Extract the [X, Y] coordinate from the center of the cell holding the provided text.  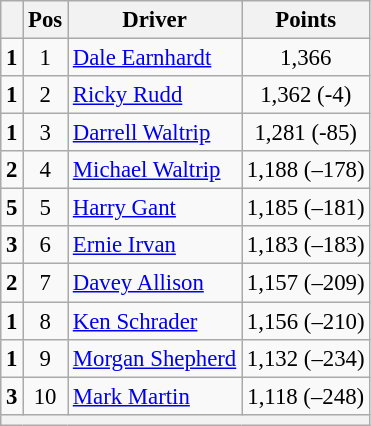
1,118 (–248) [306, 396]
1,157 (–209) [306, 283]
1,183 (–183) [306, 245]
Michael Waltrip [155, 170]
Ken Schrader [155, 321]
1,132 (–234) [306, 358]
1,188 (–178) [306, 170]
4 [46, 170]
Morgan Shepherd [155, 358]
7 [46, 283]
8 [46, 321]
Mark Martin [155, 396]
Driver [155, 20]
Darrell Waltrip [155, 133]
Dale Earnhardt [155, 58]
6 [46, 245]
1,362 (-4) [306, 95]
Davey Allison [155, 283]
9 [46, 358]
1,156 (–210) [306, 321]
Harry Gant [155, 208]
Ernie Irvan [155, 245]
Pos [46, 20]
1,281 (-85) [306, 133]
1,366 [306, 58]
Ricky Rudd [155, 95]
10 [46, 396]
Points [306, 20]
1,185 (–181) [306, 208]
